Determine the (x, y) coordinate at the center of the cell enclosing the given text.  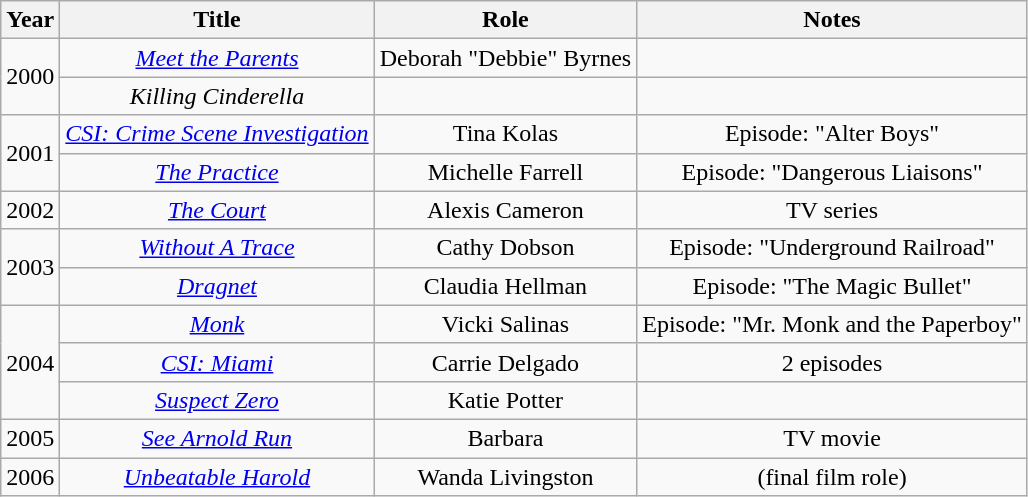
2006 (30, 477)
Vicki Salinas (506, 324)
Episode: "Alter Boys" (832, 134)
Title (217, 20)
The Practice (217, 172)
Episode: "The Magic Bullet" (832, 286)
Year (30, 20)
TV series (832, 210)
Michelle Farrell (506, 172)
2000 (30, 77)
2005 (30, 438)
Episode: "Dangerous Liaisons" (832, 172)
CSI: Crime Scene Investigation (217, 134)
Barbara (506, 438)
CSI: Miami (217, 362)
See Arnold Run (217, 438)
Episode: "Underground Railroad" (832, 248)
Carrie Delgado (506, 362)
2004 (30, 362)
2002 (30, 210)
2001 (30, 153)
Unbeatable Harold (217, 477)
Wanda Livingston (506, 477)
Deborah "Debbie" Byrnes (506, 58)
Claudia Hellman (506, 286)
Without A Trace (217, 248)
Role (506, 20)
2 episodes (832, 362)
Meet the Parents (217, 58)
Notes (832, 20)
Monk (217, 324)
TV movie (832, 438)
Katie Potter (506, 400)
Suspect Zero (217, 400)
Dragnet (217, 286)
Alexis Cameron (506, 210)
Killing Cinderella (217, 96)
Tina Kolas (506, 134)
(final film role) (832, 477)
2003 (30, 267)
Episode: "Mr. Monk and the Paperboy" (832, 324)
The Court (217, 210)
Cathy Dobson (506, 248)
